Scan for the cell matching the given text and deliver its (X, Y) coordinate at center. 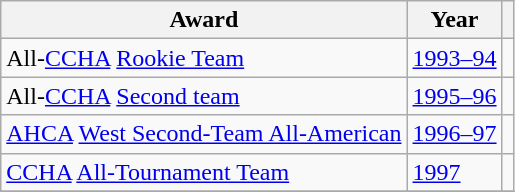
All-CCHA Rookie Team (204, 58)
AHCA West Second-Team All-American (204, 134)
Year (454, 20)
1996–97 (454, 134)
1997 (454, 172)
Award (204, 20)
1993–94 (454, 58)
1995–96 (454, 96)
All-CCHA Second team (204, 96)
CCHA All-Tournament Team (204, 172)
